For the text-containing cell, return its midpoint in [X, Y] coordinate format. 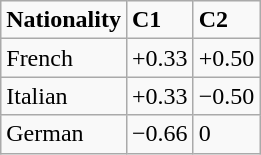
−0.50 [226, 96]
French [64, 58]
0 [226, 134]
+0.50 [226, 58]
C2 [226, 20]
German [64, 134]
Italian [64, 96]
−0.66 [160, 134]
C1 [160, 20]
Nationality [64, 20]
